Pinpoint the cell where the given text exists, returning its [x, y] midpoint coordinate. 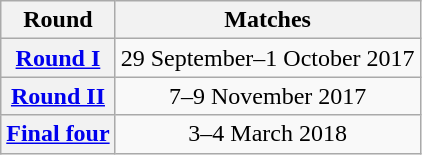
Matches [268, 20]
29 September–1 October 2017 [268, 58]
3–4 March 2018 [268, 134]
7–9 November 2017 [268, 96]
Round I [58, 58]
Round II [58, 96]
Round [58, 20]
Final four [58, 134]
